From the cell containing the given text, extract its center point as (x, y) coordinate. 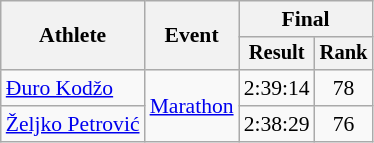
2:38:29 (277, 124)
Rank (344, 54)
Željko Petrović (73, 124)
Athlete (73, 36)
Final (306, 19)
Marathon (192, 106)
Đuro Kodžo (73, 88)
2:39:14 (277, 88)
Event (192, 36)
78 (344, 88)
76 (344, 124)
Result (277, 54)
